Capture the cell that displays the provided text and extract its [x, y] central coordinate. 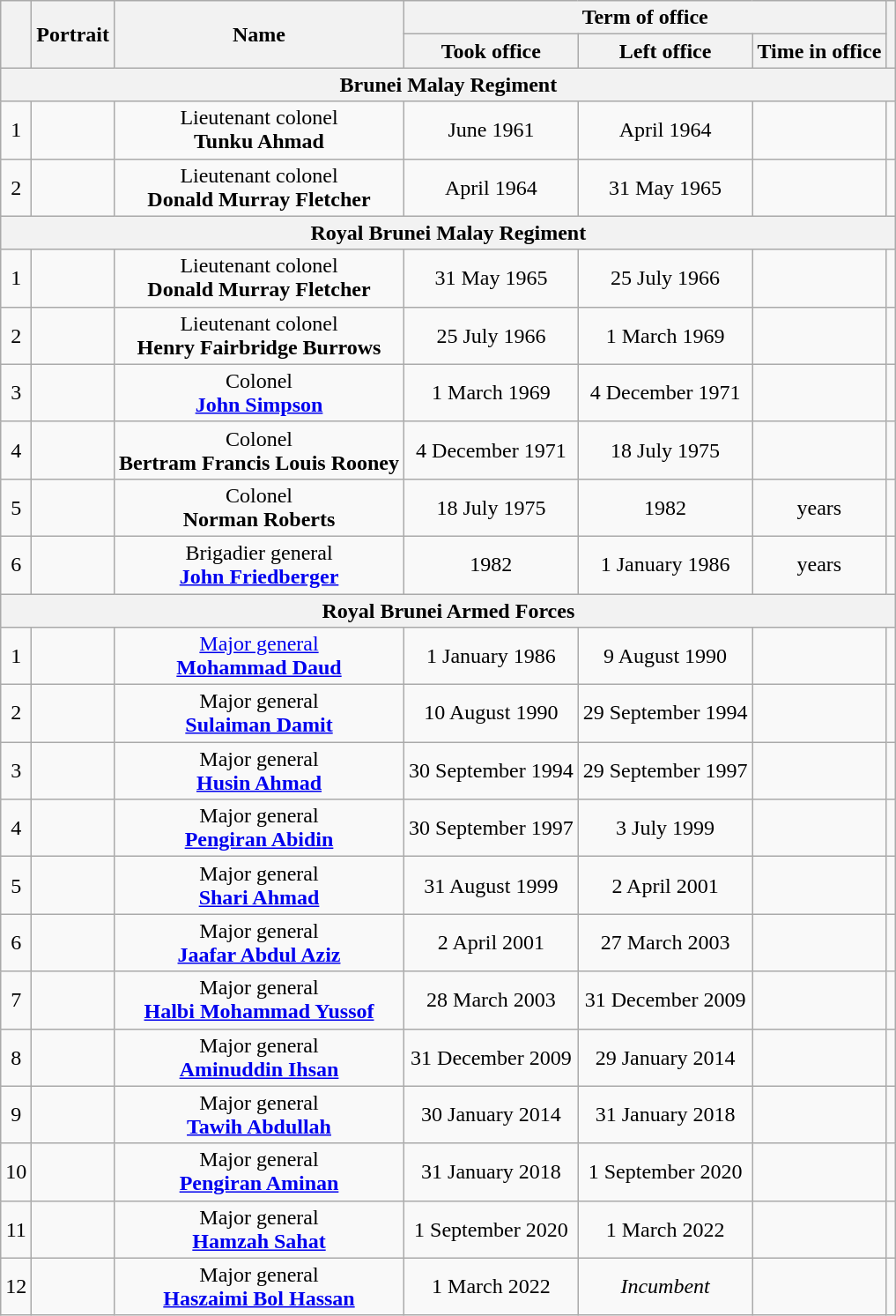
Left office [665, 51]
10 August 1990 [492, 714]
Brigadier generalJohn Friedberger [259, 564]
29 September 1997 [665, 770]
28 March 2003 [492, 1000]
8 [16, 1058]
30 September 1994 [492, 770]
30 September 1997 [492, 829]
Time in office [819, 51]
Royal Brunei Malay Regiment [448, 233]
Colonel Bertram Francis Louis Rooney [259, 450]
Took office [492, 51]
27 March 2003 [665, 943]
3 July 1999 [665, 829]
Major generalJaafar Abdul Aziz [259, 943]
Major generalShari Ahmad [259, 885]
Major generalMohammad Daud [259, 656]
Colonel Norman Roberts [259, 508]
11 [16, 1229]
Royal Brunei Armed Forces [448, 611]
29 January 2014 [665, 1058]
Major generalHaszaimi Bol Hassan [259, 1287]
June 1961 [492, 130]
31 August 1999 [492, 885]
Major generalHalbi Mohammad Yussof [259, 1000]
Lieutenant colonel Henry Fairbridge Burrows [259, 335]
Major generalAminuddin Ihsan [259, 1058]
Major generalPengiran Aminan [259, 1172]
ColonelJohn Simpson [259, 393]
10 [16, 1172]
9 [16, 1114]
Term of office [645, 18]
9 August 1990 [665, 656]
Incumbent [665, 1287]
Major generalHamzah Sahat [259, 1229]
Lieutenant colonelTunku Ahmad [259, 130]
12 [16, 1287]
Major generalTawih Abdullah [259, 1114]
29 September 1994 [665, 714]
Major generalSulaiman Damit [259, 714]
Portrait [73, 34]
30 January 2014 [492, 1114]
Major generalPengiran Abidin [259, 829]
Major generalHusin Ahmad [259, 770]
Brunei Malay Regiment [448, 85]
Name [259, 34]
7 [16, 1000]
